Detect which cell encompasses the target text, then output its (X, Y) center coordinate. 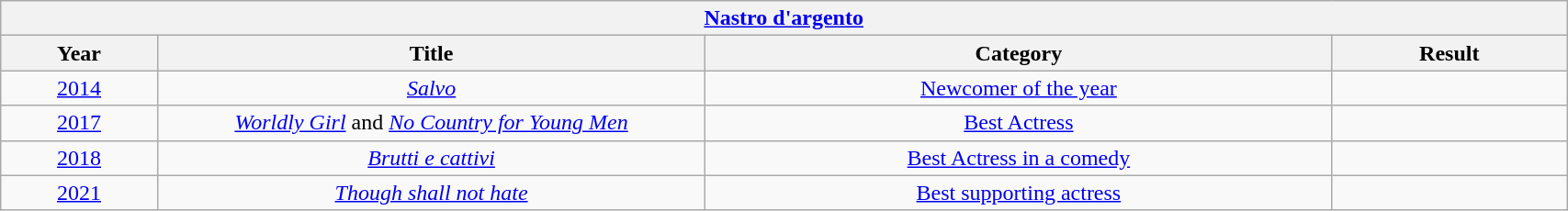
Worldly Girl and No Country for Young Men (432, 123)
2018 (79, 158)
Result (1450, 53)
2021 (79, 193)
2014 (79, 88)
Though shall not hate (432, 193)
Year (79, 53)
Newcomer of the year (1019, 88)
Best Actress in a comedy (1019, 158)
Best supporting actress (1019, 193)
Title (432, 53)
Category (1019, 53)
Salvo (432, 88)
2017 (79, 123)
Nastro d'argento (784, 18)
Best Actress (1019, 123)
Brutti e cattivi (432, 158)
